Locate the cell with the specified text and output its (x, y) center coordinate. 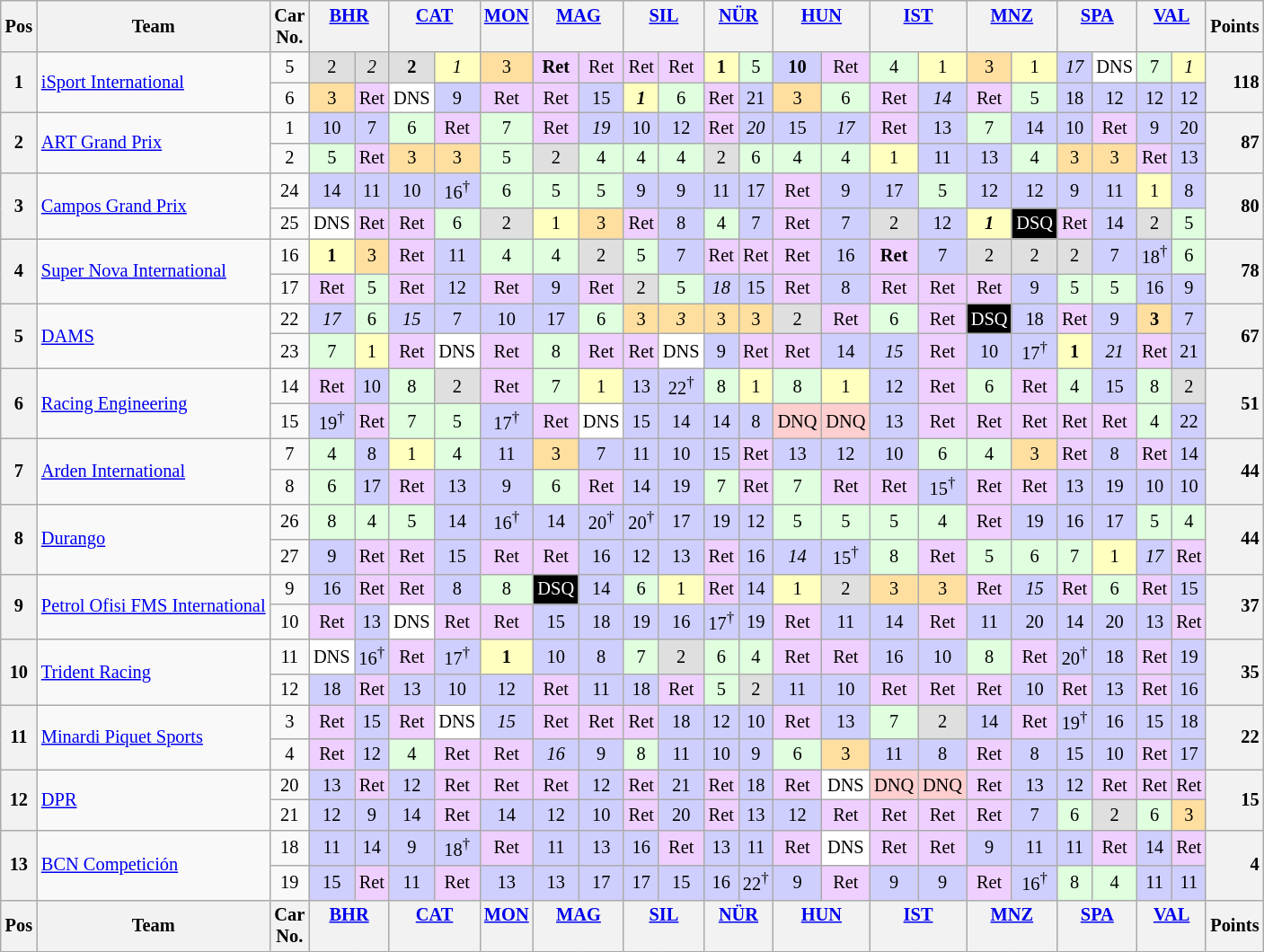
BCN Competición (153, 865)
51 (1234, 403)
26 (289, 521)
118 (1234, 83)
DPR (153, 799)
37 (1234, 607)
87 (1234, 142)
Trident Racing (153, 672)
24 (289, 190)
67 (1234, 336)
Durango (153, 539)
Arden International (153, 471)
27 (289, 557)
Racing Engineering (153, 403)
Petrol Ofisi FMS International (153, 607)
35 (1234, 672)
Campos Grand Prix (153, 207)
DAMS (153, 336)
23 (289, 352)
ART Grand Prix (153, 142)
Minardi Piquet Sports (153, 736)
25 (289, 224)
78 (1234, 271)
Super Nova International (153, 271)
iSport International (153, 83)
80 (1234, 207)
